Return [x, y] of the center of cell containing provided text 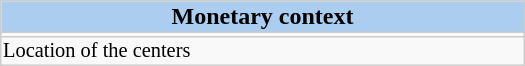
Location of the centers [263, 51]
Monetary context [263, 17]
